Detect which cell encompasses the target text, then output its [X, Y] center coordinate. 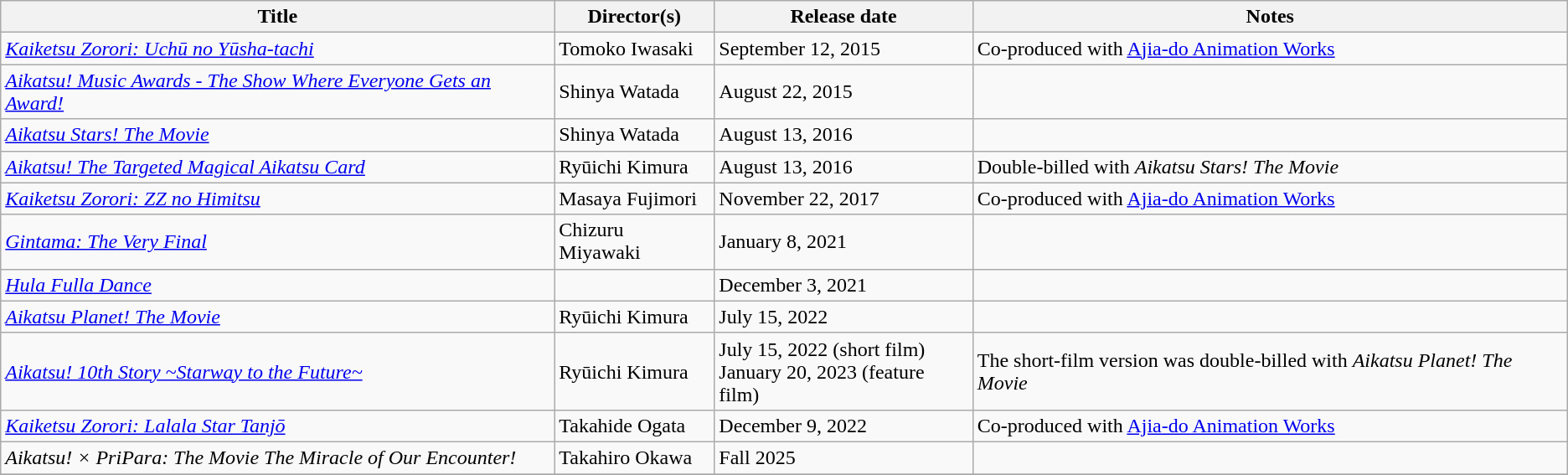
August 22, 2015 [843, 92]
Release date [843, 17]
Aikatsu! 10th Story ~Starway to the Future~ [278, 371]
Aikatsu Planet! The Movie [278, 317]
July 15, 2022 [843, 317]
Kaiketsu Zorori: Lalala Star Tanjō [278, 426]
November 22, 2017 [843, 199]
Director(s) [635, 17]
Kaiketsu Zorori: Uchū no Yūsha-tachi [278, 49]
July 15, 2022 (short film)January 20, 2023 (feature film) [843, 371]
Aikatsu! × PriPara: The Movie The Miracle of Our Encounter! [278, 457]
The short-film version was double-billed with Aikatsu Planet! The Movie [1270, 371]
Hula Fulla Dance [278, 285]
Chizuru Miyawaki [635, 241]
December 9, 2022 [843, 426]
Notes [1270, 17]
January 8, 2021 [843, 241]
Masaya Fujimori [635, 199]
December 3, 2021 [843, 285]
Kaiketsu Zorori: ZZ no Himitsu [278, 199]
Aikatsu! Music Awards - The Show Where Everyone Gets an Award! [278, 92]
Title [278, 17]
Aikatsu! The Targeted Magical Aikatsu Card [278, 167]
Double-billed with Aikatsu Stars! The Movie [1270, 167]
September 12, 2015 [843, 49]
Tomoko Iwasaki [635, 49]
Gintama: The Very Final [278, 241]
Aikatsu Stars! The Movie [278, 135]
Fall 2025 [843, 457]
Takahiro Okawa [635, 457]
Takahide Ogata [635, 426]
